Locate the cell with the specified text and output its (X, Y) center coordinate. 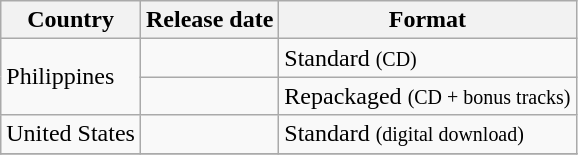
Philippines (71, 77)
Format (428, 20)
Country (71, 20)
Repackaged (CD + bonus tracks) (428, 96)
Standard (CD) (428, 58)
Standard (digital download) (428, 134)
Release date (209, 20)
United States (71, 134)
